Find where the given text appears and provide that cell's center as (x, y) coordinate. 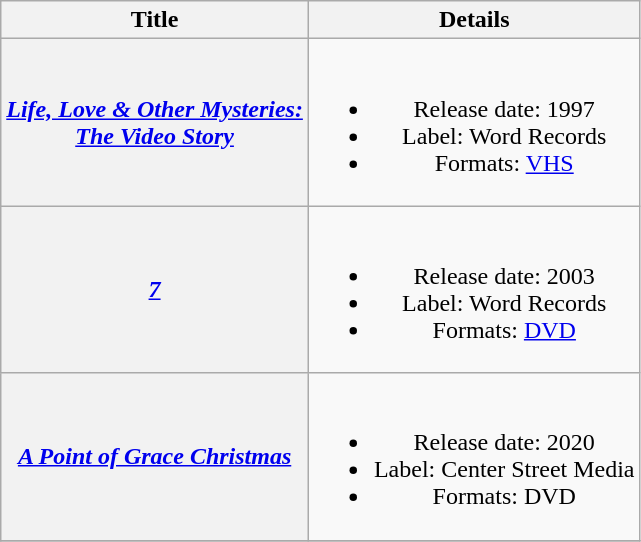
Life, Love & Other Mysteries:The Video Story (155, 122)
Title (155, 20)
Release date: 2020Label: Center Street MediaFormats: DVD (474, 456)
7 (155, 290)
Release date: 1997Label: Word RecordsFormats: VHS (474, 122)
Details (474, 20)
A Point of Grace Christmas (155, 456)
Release date: 2003Label: Word RecordsFormats: DVD (474, 290)
